Locate the cell with the specified text and output its (x, y) center coordinate. 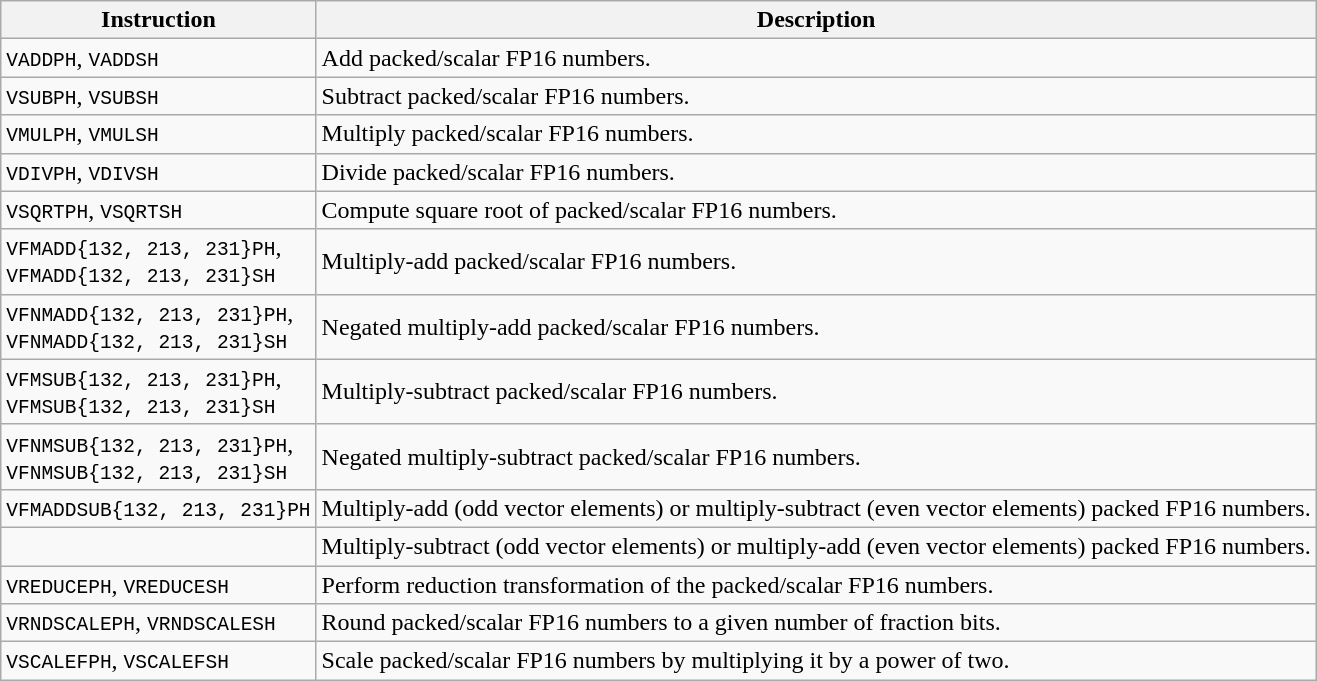
Description (816, 20)
Add packed/scalar FP16 numbers. (816, 58)
Multiply-add packed/scalar FP16 numbers. (816, 262)
Instruction (158, 20)
Multiply-subtract packed/scalar FP16 numbers. (816, 392)
VSCALEFPH, VSCALEFSH (158, 661)
Multiply-add (odd vector elements) or multiply-subtract (even vector elements) packed FP16 numbers. (816, 508)
VFMSUB{132, 213, 231}PH,VFMSUB{132, 213, 231}SH (158, 392)
Multiply packed/scalar FP16 numbers. (816, 134)
VADDPH, VADDSH (158, 58)
Perform reduction transformation of the packed/scalar FP16 numbers. (816, 585)
VMULPH, VMULSH (158, 134)
Negated multiply-add packed/scalar FP16 numbers. (816, 326)
VRNDSCALEPH, VRNDSCALESH (158, 623)
Negated multiply-subtract packed/scalar FP16 numbers. (816, 456)
VREDUCEPH, VREDUCESH (158, 585)
Compute square root of packed/scalar FP16 numbers. (816, 210)
VDIVPH, VDIVSH (158, 172)
VSUBPH, VSUBSH (158, 96)
VFMADD{132, 213, 231}PH,VFMADD{132, 213, 231}SH (158, 262)
Subtract packed/scalar FP16 numbers. (816, 96)
Multiply-subtract (odd vector elements) or multiply-add (even vector elements) packed FP16 numbers. (816, 546)
VFNMSUB{132, 213, 231}PH,VFNMSUB{132, 213, 231}SH (158, 456)
Divide packed/scalar FP16 numbers. (816, 172)
VFMADDSUB{132, 213, 231}PH (158, 508)
VSQRTPH, VSQRTSH (158, 210)
Round packed/scalar FP16 numbers to a given number of fraction bits. (816, 623)
VFNMADD{132, 213, 231}PH,VFNMADD{132, 213, 231}SH (158, 326)
Scale packed/scalar FP16 numbers by multiplying it by a power of two. (816, 661)
